Find where the given text appears and provide that cell's center as [X, Y] coordinate. 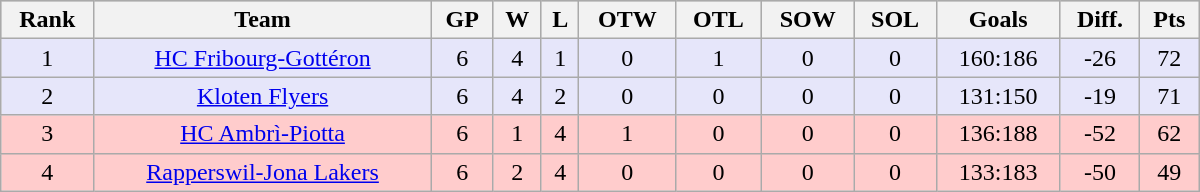
Rank [48, 20]
Kloten Flyers [263, 96]
62 [1169, 134]
SOL [895, 20]
3 [48, 134]
49 [1169, 172]
HC Fribourg-Gottéron [263, 58]
133:183 [998, 172]
HC Ambrì-Piotta [263, 134]
131:150 [998, 96]
Team [263, 20]
136:188 [998, 134]
L [560, 20]
-19 [1100, 96]
SOW [808, 20]
Rapperswil-Jona Lakers [263, 172]
71 [1169, 96]
160:186 [998, 58]
Pts [1169, 20]
-50 [1100, 172]
GP [462, 20]
-26 [1100, 58]
OTL [719, 20]
Goals [998, 20]
72 [1169, 58]
Diff. [1100, 20]
W [518, 20]
-52 [1100, 134]
OTW [628, 20]
